Find where the given text appears and provide that cell's center as [X, Y] coordinate. 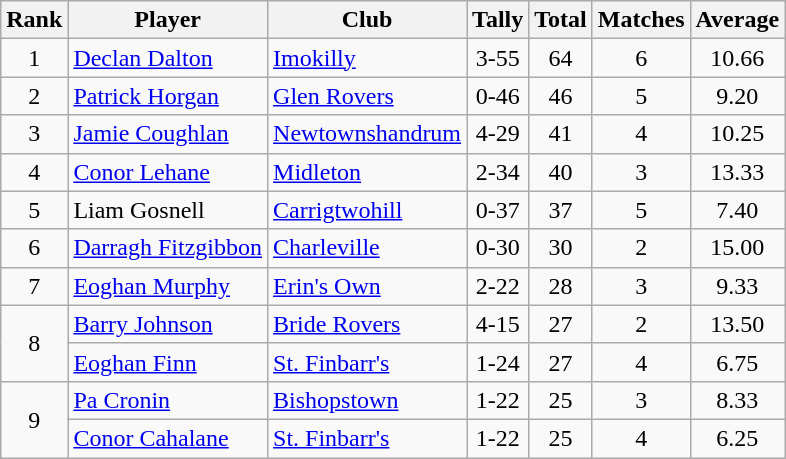
Charleville [368, 248]
9 [34, 419]
Bishopstown [368, 400]
Darragh Fitzgibbon [168, 248]
10.66 [738, 58]
30 [561, 248]
2-22 [498, 286]
Glen Rovers [368, 96]
0-30 [498, 248]
0-37 [498, 210]
Rank [34, 20]
Eoghan Murphy [168, 286]
Liam Gosnell [168, 210]
2-34 [498, 172]
Newtownshandrum [368, 134]
37 [561, 210]
Average [738, 20]
6.25 [738, 438]
Conor Lehane [168, 172]
13.33 [738, 172]
4-15 [498, 324]
4-29 [498, 134]
Barry Johnson [168, 324]
Declan Dalton [168, 58]
7 [34, 286]
Matches [641, 20]
46 [561, 96]
15.00 [738, 248]
Jamie Coughlan [168, 134]
41 [561, 134]
28 [561, 286]
40 [561, 172]
Club [368, 20]
9.20 [738, 96]
Tally [498, 20]
1-24 [498, 362]
13.50 [738, 324]
Total [561, 20]
64 [561, 58]
Conor Cahalane [168, 438]
7.40 [738, 210]
9.33 [738, 286]
8.33 [738, 400]
3-55 [498, 58]
6.75 [738, 362]
Pa Cronin [168, 400]
Eoghan Finn [168, 362]
0-46 [498, 96]
Imokilly [368, 58]
Erin's Own [368, 286]
Carrigtwohill [368, 210]
1 [34, 58]
8 [34, 343]
Patrick Horgan [168, 96]
10.25 [738, 134]
Midleton [368, 172]
Bride Rovers [368, 324]
Player [168, 20]
